From the cell containing the given text, extract its center point as (x, y) coordinate. 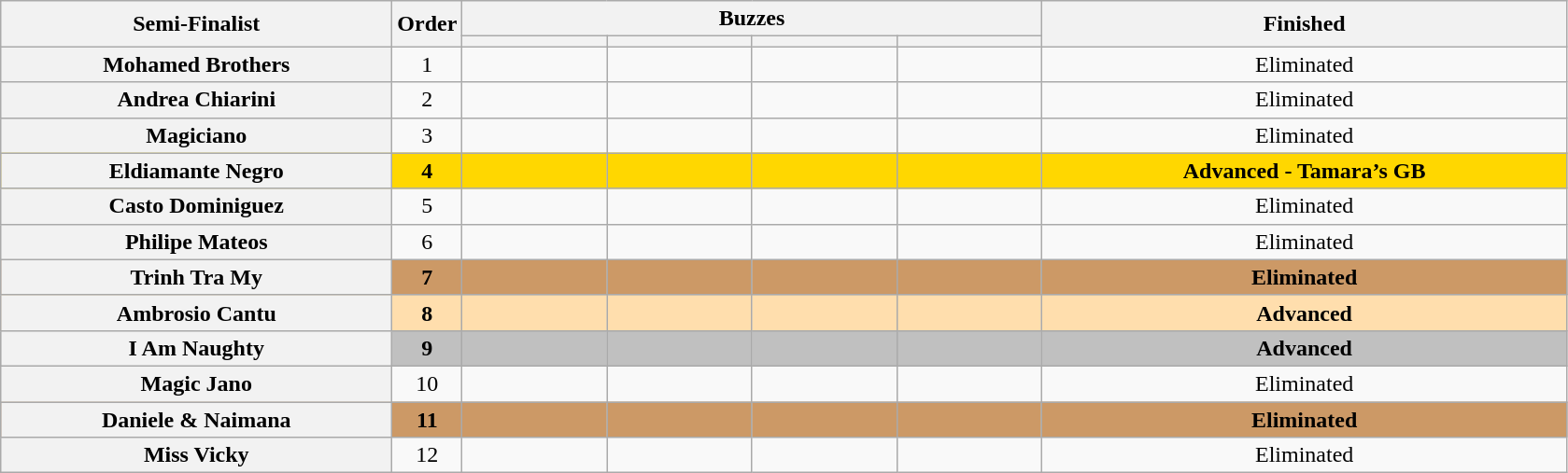
Daniele & Naimana (196, 419)
Miss Vicky (196, 455)
11 (428, 419)
10 (428, 383)
Eldiamante Negro (196, 171)
1 (428, 64)
Finished (1304, 24)
Magiciano (196, 135)
8 (428, 313)
Order (428, 24)
Advanced - Tamara’s GB (1304, 171)
12 (428, 455)
6 (428, 242)
I Am Naughty (196, 348)
Ambrosio Cantu (196, 313)
2 (428, 100)
4 (428, 171)
Philipe Mateos (196, 242)
5 (428, 206)
Mohamed Brothers (196, 64)
Casto Dominiguez (196, 206)
Buzzes (752, 19)
Semi-Finalist (196, 24)
9 (428, 348)
Andrea Chiarini (196, 100)
Magic Jano (196, 383)
3 (428, 135)
7 (428, 277)
Trinh Tra My (196, 277)
